Return (x, y) of the center of cell containing provided text 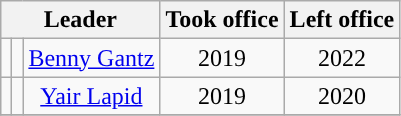
Leader (80, 20)
Benny Gantz (92, 58)
Yair Lapid (92, 96)
Left office (342, 20)
Took office (222, 20)
2022 (342, 58)
2020 (342, 96)
